Return [x, y] of the center of cell containing provided text 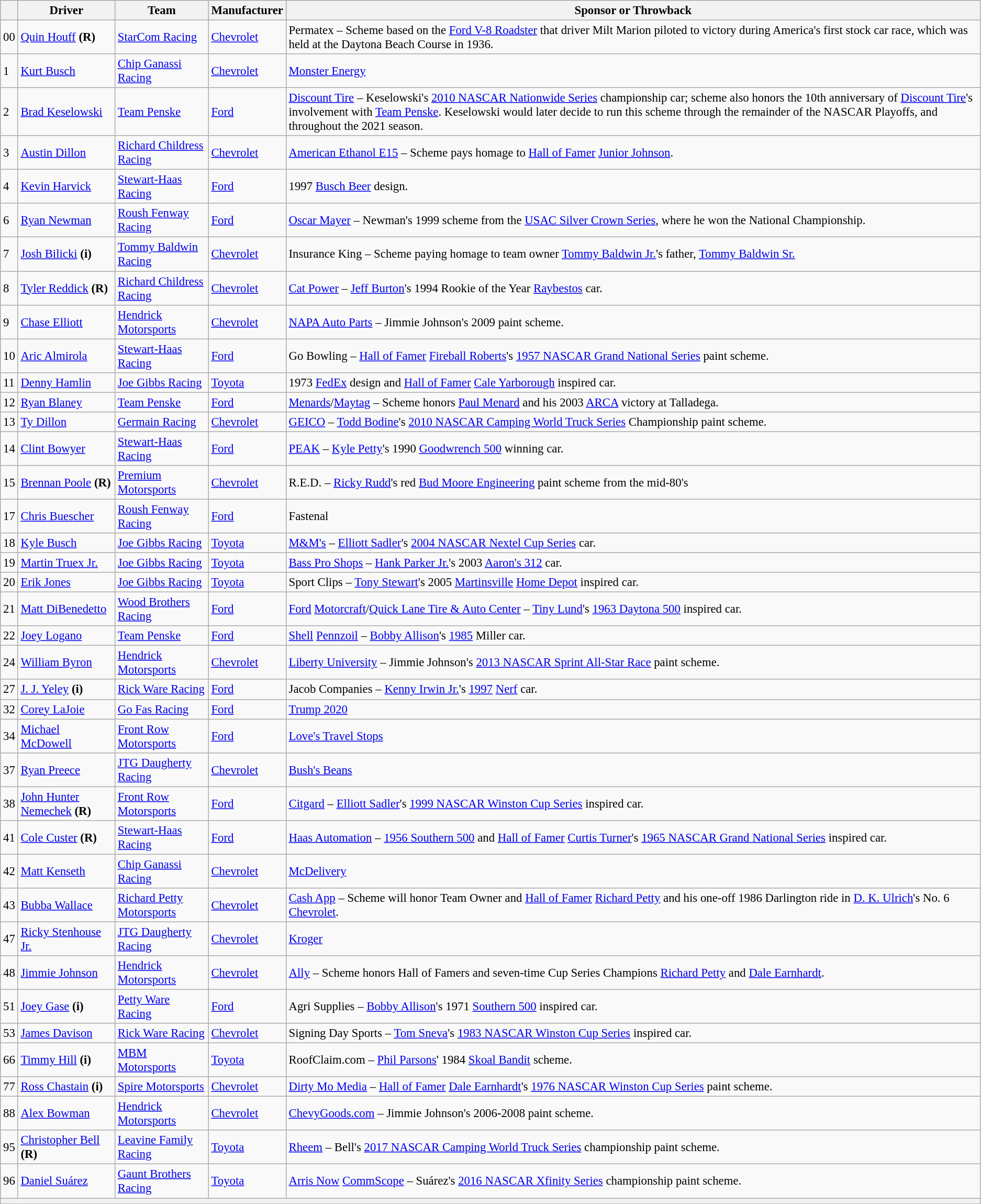
Denny Hamlin [66, 382]
24 [9, 663]
Ryan Newman [66, 220]
48 [9, 973]
RoofClaim.com – Phil Parsons' 1984 Skoal Bandit scheme. [633, 1060]
95 [9, 1147]
32 [9, 709]
Ryan Preece [66, 770]
Michael McDowell [66, 736]
12 [9, 402]
NAPA Auto Parts – Jimmie Johnson's 2009 paint scheme. [633, 322]
1973 FedEx design and Hall of Famer Cale Yarborough inspired car. [633, 382]
Joey Gase (i) [66, 1007]
Josh Bilicki (i) [66, 255]
38 [9, 803]
77 [9, 1087]
Chase Elliott [66, 322]
9 [9, 322]
Ricky Stenhouse Jr. [66, 938]
Spire Motorsports [162, 1087]
Premium Motorsports [162, 483]
StarCom Racing [162, 38]
66 [9, 1060]
PEAK – Kyle Petty's 1990 Goodwrench 500 winning car. [633, 448]
Kurt Busch [66, 71]
MBM Motorsports [162, 1060]
Driver [66, 10]
Christopher Bell (R) [66, 1147]
47 [9, 938]
Timmy Hill (i) [66, 1060]
Quin Houff (R) [66, 38]
Bush's Beans [633, 770]
6 [9, 220]
Alex Bowman [66, 1113]
Brad Keselowski [66, 112]
Aric Almirola [66, 356]
Dirty Mo Media – Hall of Famer Dale Earnhardt's 1976 NASCAR Winston Cup Series paint scheme. [633, 1087]
R.E.D. – Ricky Rudd's red Bud Moore Engineering paint scheme from the mid-80's [633, 483]
15 [9, 483]
Bass Pro Shops – Hank Parker Jr.'s 2003 Aaron's 312 car. [633, 563]
42 [9, 871]
21 [9, 610]
Tyler Reddick (R) [66, 288]
Austin Dillon [66, 153]
Tommy Baldwin Racing [162, 255]
M&M's – Elliott Sadler's 2004 NASCAR Nextel Cup Series car. [633, 543]
1997 Busch Beer design. [633, 186]
51 [9, 1007]
Corey LaJoie [66, 709]
Jacob Companies – Kenny Irwin Jr.'s 1997 Nerf car. [633, 690]
96 [9, 1181]
Agri Supplies – Bobby Allison's 1971 Southern 500 inspired car. [633, 1007]
Brennan Poole (R) [66, 483]
13 [9, 422]
Matt Kenseth [66, 871]
Wood Brothers Racing [162, 610]
GEICO – Todd Bodine's 2010 NASCAR Camping World Truck Series Championship paint scheme. [633, 422]
41 [9, 838]
Jimmie Johnson [66, 973]
43 [9, 905]
Manufacturer [247, 10]
James Davison [66, 1033]
Joey Logano [66, 636]
Martin Truex Jr. [66, 563]
88 [9, 1113]
Arris Now CommScope – Suárez's 2016 NASCAR Xfinity Series championship paint scheme. [633, 1181]
22 [9, 636]
Kevin Harvick [66, 186]
Ross Chastain (i) [66, 1087]
William Byron [66, 663]
Fastenal [633, 516]
3 [9, 153]
Ty Dillon [66, 422]
Matt DiBenedetto [66, 610]
Insurance King – Scheme paying homage to team owner Tommy Baldwin Jr.'s father, Tommy Baldwin Sr. [633, 255]
Cash App – Scheme will honor Team Owner and Hall of Famer Richard Petty and his one-off 1986 Darlington ride in D. K. Ulrich's No. 6 Chevrolet. [633, 905]
John Hunter Nemechek (R) [66, 803]
8 [9, 288]
2 [9, 112]
7 [9, 255]
Liberty University – Jimmie Johnson's 2013 NASCAR Sprint All-Star Race paint scheme. [633, 663]
Leavine Family Racing [162, 1147]
Kyle Busch [66, 543]
18 [9, 543]
Team [162, 10]
Clint Bowyer [66, 448]
Kroger [633, 938]
Menards/Maytag – Scheme honors Paul Menard and his 2003 ARCA victory at Talladega. [633, 402]
Petty Ware Racing [162, 1007]
Shell Pennzoil – Bobby Allison's 1985 Miller car. [633, 636]
McDelivery [633, 871]
14 [9, 448]
Love's Travel Stops [633, 736]
Monster Energy [633, 71]
37 [9, 770]
Signing Day Sports – Tom Sneva's 1983 NASCAR Winston Cup Series inspired car. [633, 1033]
10 [9, 356]
1 [9, 71]
Go Bowling – Hall of Famer Fireball Roberts's 1957 NASCAR Grand National Series paint scheme. [633, 356]
Sponsor or Throwback [633, 10]
Rheem – Bell's 2017 NASCAR Camping World Truck Series championship paint scheme. [633, 1147]
American Ethanol E15 – Scheme pays homage to Hall of Famer Junior Johnson. [633, 153]
27 [9, 690]
Ally – Scheme honors Hall of Famers and seven-time Cup Series Champions Richard Petty and Dale Earnhardt. [633, 973]
20 [9, 582]
Richard Petty Motorsports [162, 905]
Ford Motorcraft/Quick Lane Tire & Auto Center – Tiny Lund's 1963 Daytona 500 inspired car. [633, 610]
19 [9, 563]
34 [9, 736]
Oscar Mayer – Newman's 1999 scheme from the USAC Silver Crown Series, where he won the National Championship. [633, 220]
Ryan Blaney [66, 402]
00 [9, 38]
Cat Power – Jeff Burton's 1994 Rookie of the Year Raybestos car. [633, 288]
Chris Buescher [66, 516]
Citgard – Elliott Sadler's 1999 NASCAR Winston Cup Series inspired car. [633, 803]
Cole Custer (R) [66, 838]
Germain Racing [162, 422]
4 [9, 186]
J. J. Yeley (i) [66, 690]
Haas Automation – 1956 Southern 500 and Hall of Famer Curtis Turner's 1965 NASCAR Grand National Series inspired car. [633, 838]
Gaunt Brothers Racing [162, 1181]
Erik Jones [66, 582]
11 [9, 382]
Go Fas Racing [162, 709]
Sport Clips – Tony Stewart's 2005 Martinsville Home Depot inspired car. [633, 582]
Daniel Suárez [66, 1181]
ChevyGoods.com – Jimmie Johnson's 2006-2008 paint scheme. [633, 1113]
Bubba Wallace [66, 905]
17 [9, 516]
53 [9, 1033]
Trump 2020 [633, 709]
